Return the (X, Y) coordinate for the center point of the cell that contains the specified text.  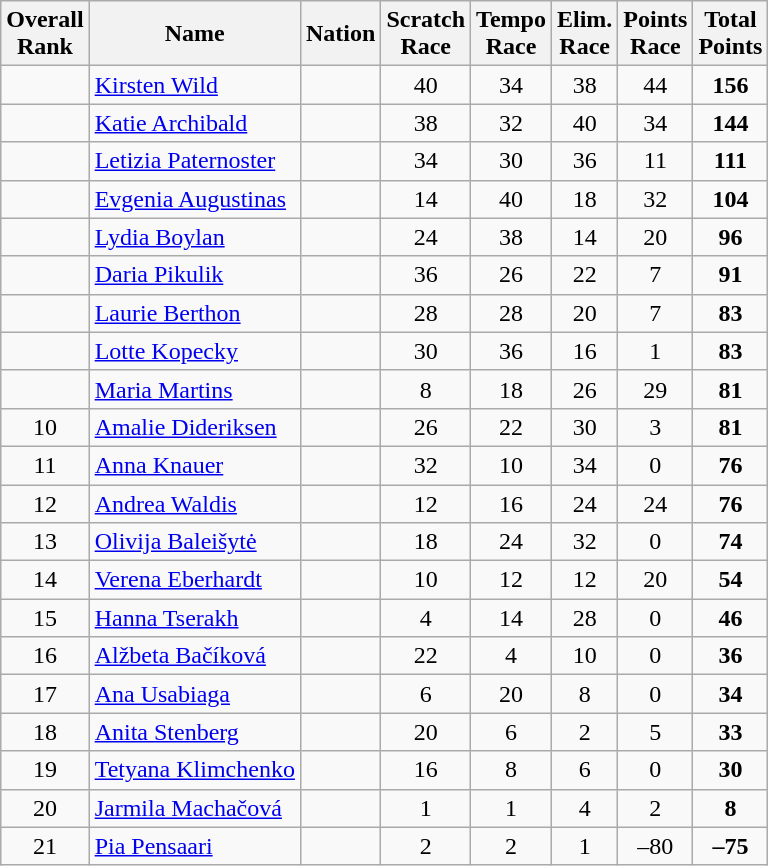
33 (730, 732)
Evgenia Augustinas (194, 199)
Anita Stenberg (194, 732)
74 (730, 542)
3 (656, 427)
OverallRank (45, 34)
–80 (656, 846)
29 (656, 389)
Letizia Paternoster (194, 161)
Lotte Kopecky (194, 351)
111 (730, 161)
Katie Archibald (194, 123)
54 (730, 580)
Ana Usabiaga (194, 694)
Verena Eberhardt (194, 580)
17 (45, 694)
TotalPoints (730, 34)
44 (656, 85)
46 (730, 618)
Name (194, 34)
Pia Pensaari (194, 846)
104 (730, 199)
Laurie Berthon (194, 313)
13 (45, 542)
Andrea Waldis (194, 503)
Jarmila Machačová (194, 808)
–75 (730, 846)
15 (45, 618)
Kirsten Wild (194, 85)
Daria Pikulik (194, 275)
91 (730, 275)
Anna Knauer (194, 465)
Olivija Baleišytė (194, 542)
21 (45, 846)
PointsRace (656, 34)
TempoRace (512, 34)
Amalie Dideriksen (194, 427)
19 (45, 770)
Alžbeta Bačíková (194, 656)
Tetyana Klimchenko (194, 770)
Nation (340, 34)
96 (730, 237)
5 (656, 732)
144 (730, 123)
156 (730, 85)
Elim.Race (584, 34)
Lydia Boylan (194, 237)
Maria Martins (194, 389)
ScratchRace (426, 34)
Hanna Tserakh (194, 618)
